Locate the cell with the specified text and output its (X, Y) center coordinate. 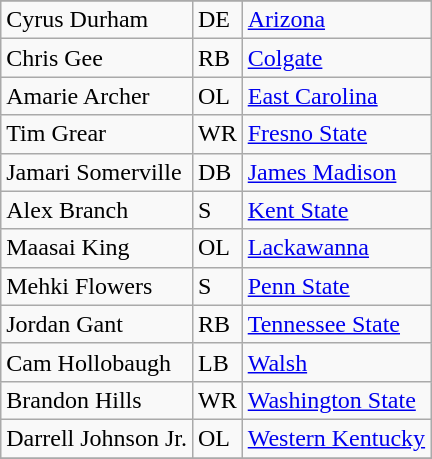
DB (217, 172)
Amarie Archer (97, 96)
Kent State (336, 210)
Western Kentucky (336, 438)
James Madison (336, 172)
Darrell Johnson Jr. (97, 438)
Cam Hollobaugh (97, 362)
Tennessee State (336, 324)
Colgate (336, 58)
Arizona (336, 20)
Chris Gee (97, 58)
Tim Grear (97, 134)
Brandon Hills (97, 400)
Penn State (336, 286)
Washington State (336, 400)
Alex Branch (97, 210)
Maasai King (97, 248)
Jamari Somerville (97, 172)
Mehki Flowers (97, 286)
LB (217, 362)
Jordan Gant (97, 324)
Fresno State (336, 134)
Walsh (336, 362)
East Carolina (336, 96)
Cyrus Durham (97, 20)
Lackawanna (336, 248)
DE (217, 20)
